Find where the given text appears and provide that cell's center as (X, Y) coordinate. 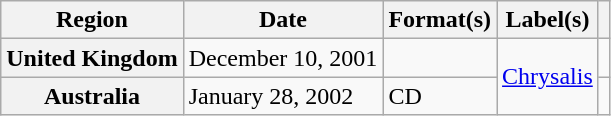
Australia (92, 96)
January 28, 2002 (283, 96)
Date (283, 20)
Chrysalis (548, 77)
CD (440, 96)
Region (92, 20)
Label(s) (548, 20)
United Kingdom (92, 58)
Format(s) (440, 20)
December 10, 2001 (283, 58)
